For the text-containing cell, return its midpoint in (x, y) coordinate format. 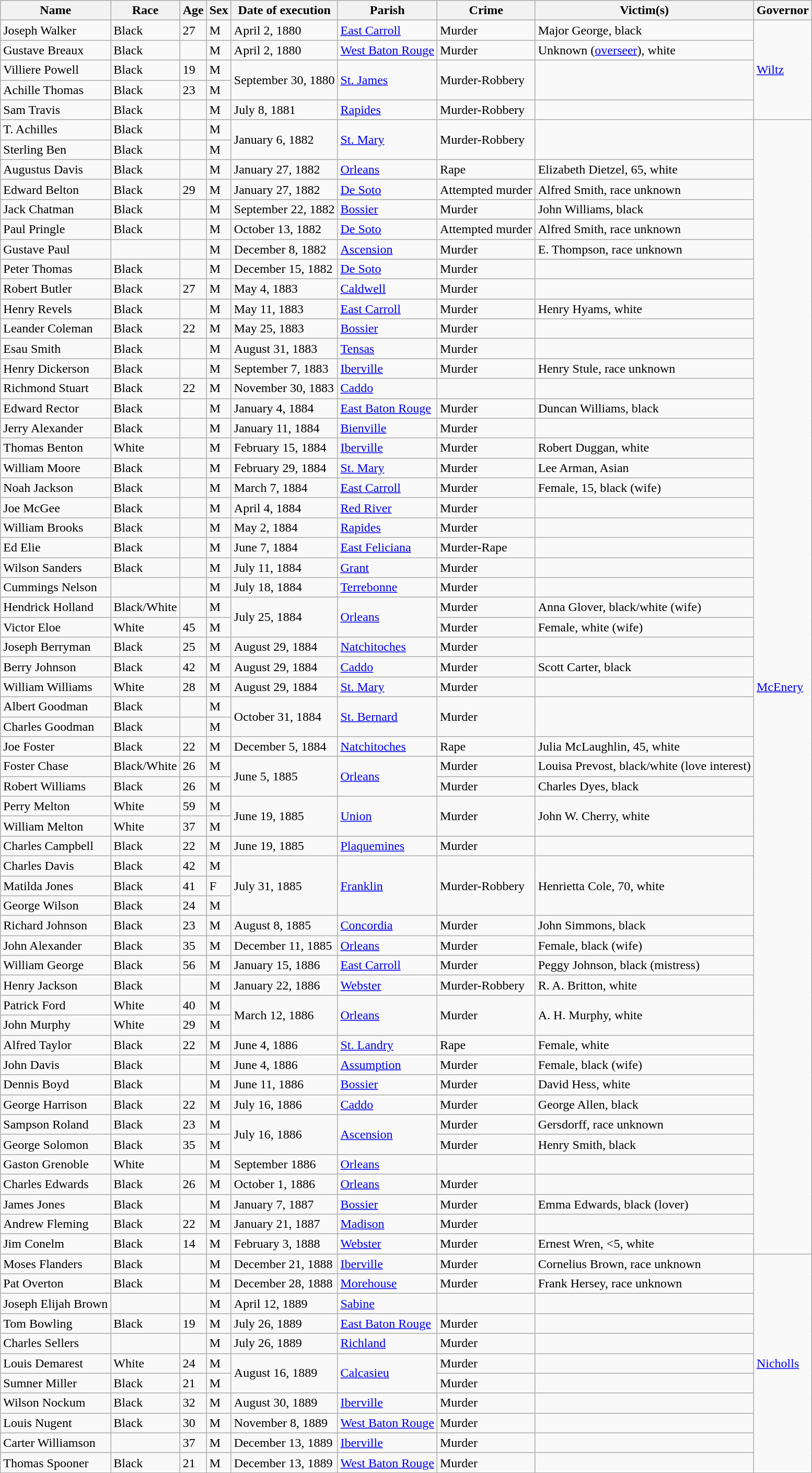
Charles Dyes, black (644, 786)
Wilson Sanders (55, 567)
Henry Smith, black (644, 1144)
William Melton (55, 826)
Sampson Roland (55, 1124)
Robert Butler (55, 289)
March 7, 1884 (284, 488)
Concordia (387, 926)
45 (193, 627)
Wilson Nockum (55, 1403)
St. Landry (387, 1045)
14 (193, 1244)
David Hess, white (644, 1085)
John Davis (55, 1065)
Victim(s) (644, 10)
Dennis Boyd (55, 1085)
George Allen, black (644, 1104)
Andrew Fleming (55, 1224)
January 6, 1882 (284, 140)
John Simmons, black (644, 926)
Victor Eloe (55, 627)
Madison (387, 1224)
Pat Overton (55, 1284)
Matilda Jones (55, 886)
Sex (218, 10)
Charles Edwards (55, 1184)
Bienville (387, 428)
Robert Duggan, white (644, 448)
June 5, 1885 (284, 776)
Cummings Nelson (55, 588)
Hendrick Holland (55, 607)
Henry Dickerson (55, 369)
January 22, 1886 (284, 985)
Franklin (387, 885)
25 (193, 647)
A. H. Murphy, white (644, 1015)
F (218, 886)
February 3, 1888 (284, 1244)
Peggy Johnson, black (mistress) (644, 965)
59 (193, 806)
Joe McGee (55, 508)
Anna Glover, black/white (wife) (644, 607)
Foster Chase (55, 766)
Lee Arman, Asian (644, 468)
January 15, 1886 (284, 965)
October 13, 1882 (284, 229)
July 11, 1884 (284, 567)
Thomas Benton (55, 448)
December 21, 1888 (284, 1264)
32 (193, 1403)
Henry Stule, race unknown (644, 369)
January 4, 1884 (284, 408)
Moses Flanders (55, 1264)
Calcasieu (387, 1373)
Henry Revels (55, 309)
Charles Sellers (55, 1343)
41 (193, 886)
Leander Coleman (55, 329)
March 12, 1886 (284, 1015)
Tom Bowling (55, 1324)
R. A. Britton, white (644, 985)
Esau Smith (55, 349)
Elizabeth Dietzel, 65, white (644, 169)
Louisa Prevost, black/white (love interest) (644, 766)
Jack Chatman (55, 209)
William Moore (55, 468)
Noah Jackson (55, 488)
Female, 15, black (wife) (644, 488)
Age (193, 10)
Tensas (387, 349)
E. Thompson, race unknown (644, 249)
T. Achilles (55, 130)
Patrick Ford (55, 1005)
Joseph Elijah Brown (55, 1304)
October 31, 1884 (284, 717)
September 1886 (284, 1164)
St. James (387, 80)
Sumner Miller (55, 1383)
Louis Nugent (55, 1423)
April 4, 1884 (284, 508)
Female, white (wife) (644, 627)
Sam Travis (55, 110)
December 28, 1888 (284, 1284)
Ernest Wren, <5, white (644, 1244)
Alfred Taylor (55, 1045)
Villiere Powell (55, 70)
30 (193, 1423)
Crime (486, 10)
June 11, 1886 (284, 1085)
Red River (387, 508)
East Feliciana (387, 547)
William Williams (55, 687)
John Murphy (55, 1025)
John Alexander (55, 946)
Grant (387, 567)
Unknown (overseer), white (644, 50)
Henry Jackson (55, 985)
July 31, 1885 (284, 885)
George Wilson (55, 906)
April 12, 1889 (284, 1304)
August 16, 1889 (284, 1373)
Peter Thomas (55, 269)
St. Bernard (387, 717)
November 30, 1883 (284, 388)
William George (55, 965)
Joseph Walker (55, 30)
William Brooks (55, 527)
Richmond Stuart (55, 388)
James Jones (55, 1204)
December 5, 1884 (284, 746)
Governor (783, 10)
May 2, 1884 (284, 527)
Henrietta Cole, 70, white (644, 885)
Louis Demarest (55, 1363)
December 15, 1882 (284, 269)
Date of execution (284, 10)
George Harrison (55, 1104)
Scott Carter, black (644, 667)
Name (55, 10)
Gustave Breaux (55, 50)
December 8, 1882 (284, 249)
Nicholls (783, 1363)
September 30, 1880 (284, 80)
May 4, 1883 (284, 289)
January 7, 1887 (284, 1204)
Charles Campbell (55, 846)
Augustus Davis (55, 169)
Jim Conelm (55, 1244)
August 8, 1885 (284, 926)
Jerry Alexander (55, 428)
February 15, 1884 (284, 448)
Gaston Grenoble (55, 1164)
Union (387, 816)
Caldwell (387, 289)
Richard Johnson (55, 926)
Race (145, 10)
May 25, 1883 (284, 329)
Terrebonne (387, 588)
November 8, 1889 (284, 1423)
Major George, black (644, 30)
February 29, 1884 (284, 468)
October 1, 1886 (284, 1184)
Carter Williamson (55, 1443)
Sabine (387, 1304)
Berry Johnson (55, 667)
Perry Melton (55, 806)
Robert Williams (55, 786)
Sterling Ben (55, 149)
Gustave Paul (55, 249)
Emma Edwards, black (lover) (644, 1204)
Morehouse (387, 1284)
Richland (387, 1343)
Henry Hyams, white (644, 309)
January 21, 1887 (284, 1224)
Female, white (644, 1045)
Edward Belton (55, 189)
Paul Pringle (55, 229)
56 (193, 965)
January 11, 1884 (284, 428)
December 11, 1885 (284, 946)
Assumption (387, 1065)
July 25, 1884 (284, 617)
July 8, 1881 (284, 110)
Frank Hersey, race unknown (644, 1284)
September 22, 1882 (284, 209)
Murder-Rape (486, 547)
Achille Thomas (55, 90)
John Williams, black (644, 209)
August 31, 1883 (284, 349)
Parish (387, 10)
Charles Goodman (55, 727)
George Solomon (55, 1144)
Plaquemines (387, 846)
May 11, 1883 (284, 309)
Joseph Berryman (55, 647)
John W. Cherry, white (644, 816)
August 30, 1889 (284, 1403)
Thomas Spooner (55, 1463)
Cornelius Brown, race unknown (644, 1264)
Duncan Williams, black (644, 408)
28 (193, 687)
Gersdorff, race unknown (644, 1124)
McEnery (783, 687)
Joe Foster (55, 746)
June 7, 1884 (284, 547)
July 18, 1884 (284, 588)
Wiltz (783, 70)
September 7, 1883 (284, 369)
40 (193, 1005)
Ed Elie (55, 547)
Albert Goodman (55, 707)
Edward Rector (55, 408)
Julia McLaughlin, 45, white (644, 746)
Charles Davis (55, 866)
